Determine the (x, y) coordinate at the center of the cell enclosing the given text.  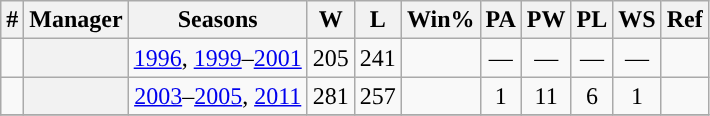
281 (330, 96)
PA (500, 20)
241 (378, 58)
6 (592, 96)
205 (330, 58)
11 (546, 96)
# (12, 20)
W (330, 20)
L (378, 20)
Win% (440, 20)
257 (378, 96)
Ref (684, 20)
PW (546, 20)
WS (637, 20)
Manager (76, 20)
PL (592, 20)
2003–2005, 2011 (218, 96)
Seasons (218, 20)
1996, 1999–2001 (218, 58)
